Scan for the cell matching the given text and deliver its [X, Y] coordinate at center. 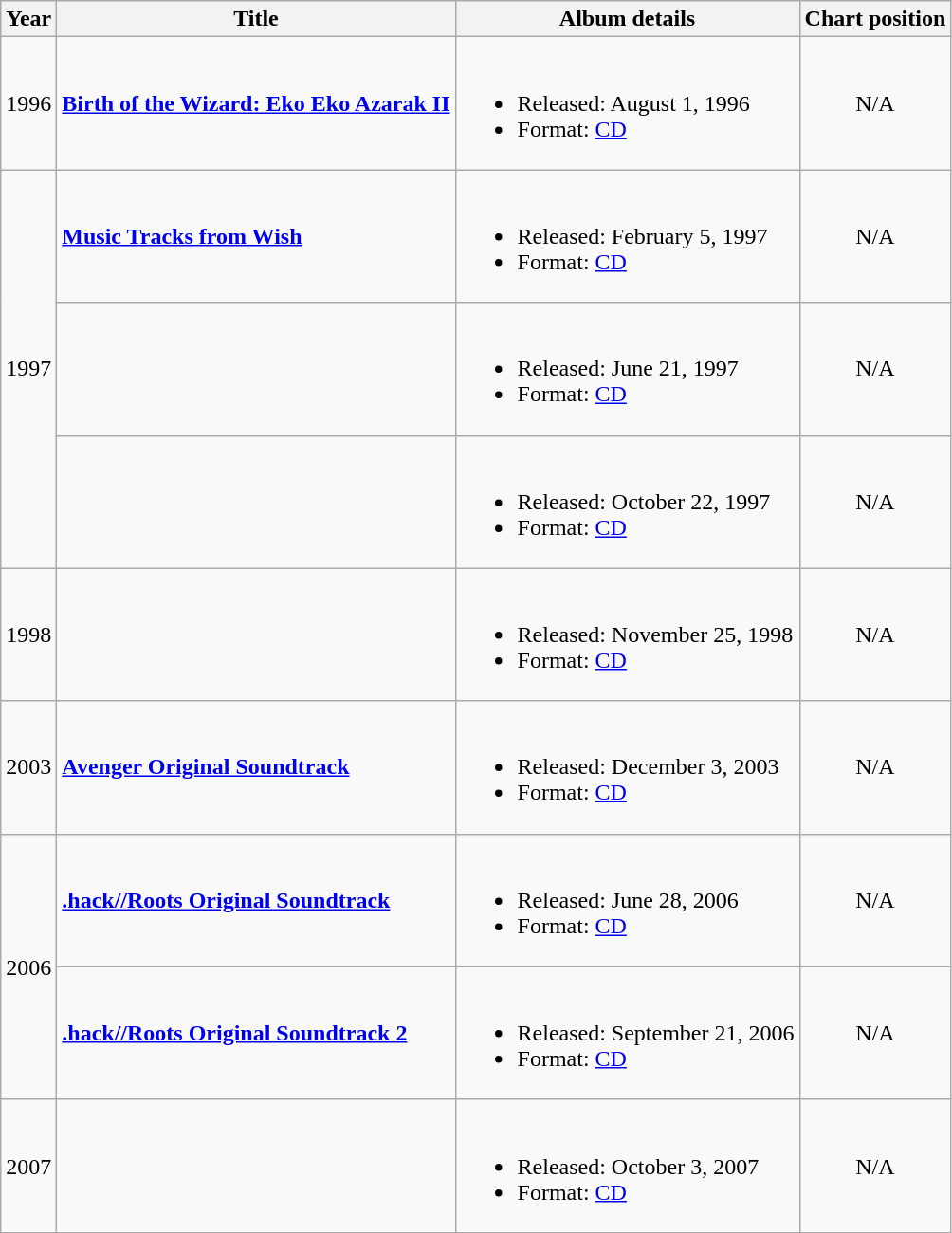
Title [256, 19]
1997 [28, 369]
Released: August 1, 1996Format: CD [628, 103]
1996 [28, 103]
Album details [628, 19]
.hack//Roots Original Soundtrack [256, 900]
1998 [28, 635]
Birth of the Wizard: Eko Eko Azarak II [256, 103]
Released: June 21, 1997Format: CD [628, 369]
Music Tracks from Wish [256, 236]
Chart position [875, 19]
Released: December 3, 2003Format: CD [628, 767]
2006 [28, 966]
2007 [28, 1166]
Avenger Original Soundtrack [256, 767]
Year [28, 19]
.hack//Roots Original Soundtrack 2 [256, 1033]
Released: September 21, 2006Format: CD [628, 1033]
Released: February 5, 1997Format: CD [628, 236]
Released: November 25, 1998Format: CD [628, 635]
Released: October 22, 1997Format: CD [628, 502]
Released: October 3, 2007Format: CD [628, 1166]
Released: June 28, 2006Format: CD [628, 900]
2003 [28, 767]
